Scan for the cell matching the given text and deliver its (x, y) coordinate at center. 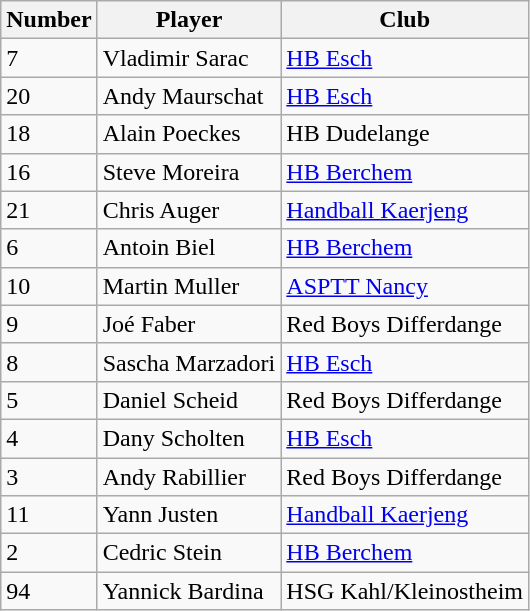
10 (49, 286)
Cedric Stein (189, 553)
8 (49, 362)
7 (49, 58)
Chris Auger (189, 210)
HB Dudelange (405, 134)
HSG Kahl/Kleinostheim (405, 591)
Yann Justen (189, 515)
Yannick Bardina (189, 591)
2 (49, 553)
Dany Scholten (189, 438)
Club (405, 20)
Player (189, 20)
Sascha Marzadori (189, 362)
20 (49, 96)
9 (49, 324)
Number (49, 20)
21 (49, 210)
Steve Moreira (189, 172)
Daniel Scheid (189, 400)
18 (49, 134)
ASPTT Nancy (405, 286)
Alain Poeckes (189, 134)
Martin Muller (189, 286)
5 (49, 400)
Antoin Biel (189, 248)
Vladimir Sarac (189, 58)
Andy Rabillier (189, 477)
3 (49, 477)
16 (49, 172)
94 (49, 591)
11 (49, 515)
6 (49, 248)
Andy Maurschat (189, 96)
Joé Faber (189, 324)
4 (49, 438)
